Determine the [X, Y] coordinate at the center of the cell enclosing the given text.  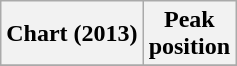
Peakposition [189, 34]
Chart (2013) [72, 34]
